Extract the [x, y] coordinate from the center of the cell holding the provided text.  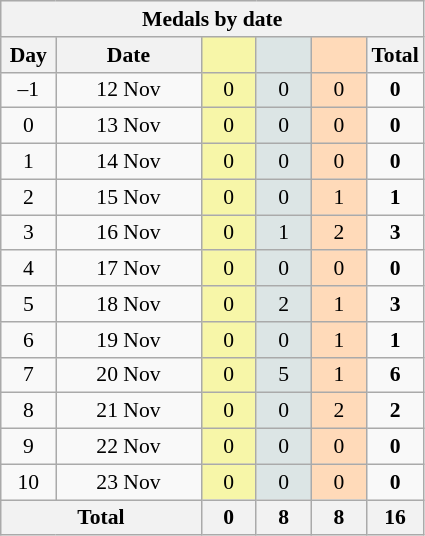
20 Nov [128, 375]
–1 [28, 90]
Day [28, 55]
10 [28, 482]
18 Nov [128, 304]
4 [28, 269]
22 Nov [128, 447]
16 Nov [128, 233]
17 Nov [128, 269]
14 Nov [128, 162]
9 [28, 447]
Medals by date [212, 19]
12 Nov [128, 90]
21 Nov [128, 411]
19 Nov [128, 340]
Date [128, 55]
15 Nov [128, 197]
16 [394, 518]
7 [28, 375]
23 Nov [128, 482]
13 Nov [128, 126]
